Find where the given text appears and provide that cell's center as [X, Y] coordinate. 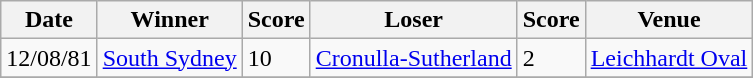
2 [551, 58]
12/08/81 [49, 58]
Loser [414, 20]
Venue [669, 20]
South Sydney [170, 58]
Winner [170, 20]
Leichhardt Oval [669, 58]
10 [276, 58]
Cronulla-Sutherland [414, 58]
Date [49, 20]
